Find where the given text appears and provide that cell's center as (x, y) coordinate. 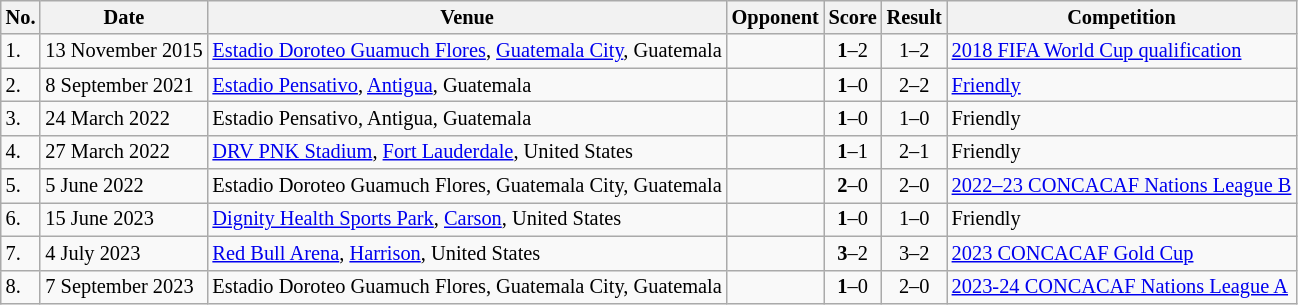
8 September 2021 (124, 85)
2023-24 CONCACAF Nations League A (1122, 287)
4 July 2023 (124, 253)
3. (21, 118)
4. (21, 152)
2–1 (914, 152)
DRV PNK Stadium, Fort Lauderdale, United States (468, 152)
27 March 2022 (124, 152)
5 June 2022 (124, 186)
Score (853, 17)
24 March 2022 (124, 118)
Venue (468, 17)
2–2 (914, 85)
7. (21, 253)
2018 FIFA World Cup qualification (1122, 51)
Competition (1122, 17)
Dignity Health Sports Park, Carson, United States (468, 219)
2022–23 CONCACAF Nations League B (1122, 186)
8. (21, 287)
Result (914, 17)
2. (21, 85)
Date (124, 17)
Opponent (776, 17)
6. (21, 219)
1. (21, 51)
15 June 2023 (124, 219)
13 November 2015 (124, 51)
1–1 (853, 152)
2023 CONCACAF Gold Cup (1122, 253)
5. (21, 186)
No. (21, 17)
7 September 2023 (124, 287)
Red Bull Arena, Harrison, United States (468, 253)
